Provide the (X, Y) coordinate of the cell's center where the given text is located.  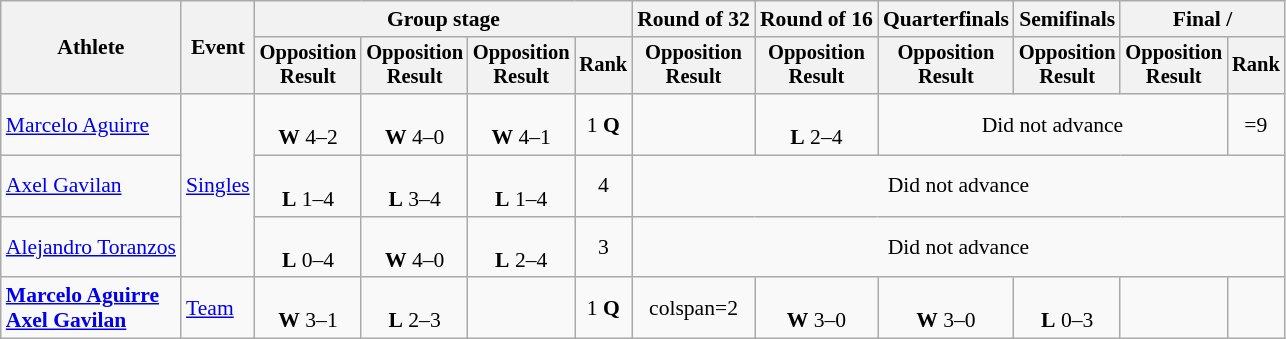
Final / (1202, 19)
L 0–4 (308, 248)
Alejandro Toranzos (91, 248)
Quarterfinals (946, 19)
Marcelo AguirreAxel Gavilan (91, 308)
Singles (218, 186)
W 4–2 (308, 124)
4 (603, 186)
L 0–3 (1068, 308)
Round of 32 (694, 19)
Round of 16 (816, 19)
Athlete (91, 48)
W 4–1 (522, 124)
W 3–1 (308, 308)
Axel Gavilan (91, 186)
Team (218, 308)
Semifinals (1068, 19)
L 2–3 (414, 308)
L 3–4 (414, 186)
3 (603, 248)
colspan=2 (694, 308)
Event (218, 48)
Group stage (444, 19)
Marcelo Aguirre (91, 124)
=9 (1256, 124)
